Determine the [X, Y] coordinate at the center of the cell enclosing the given text.  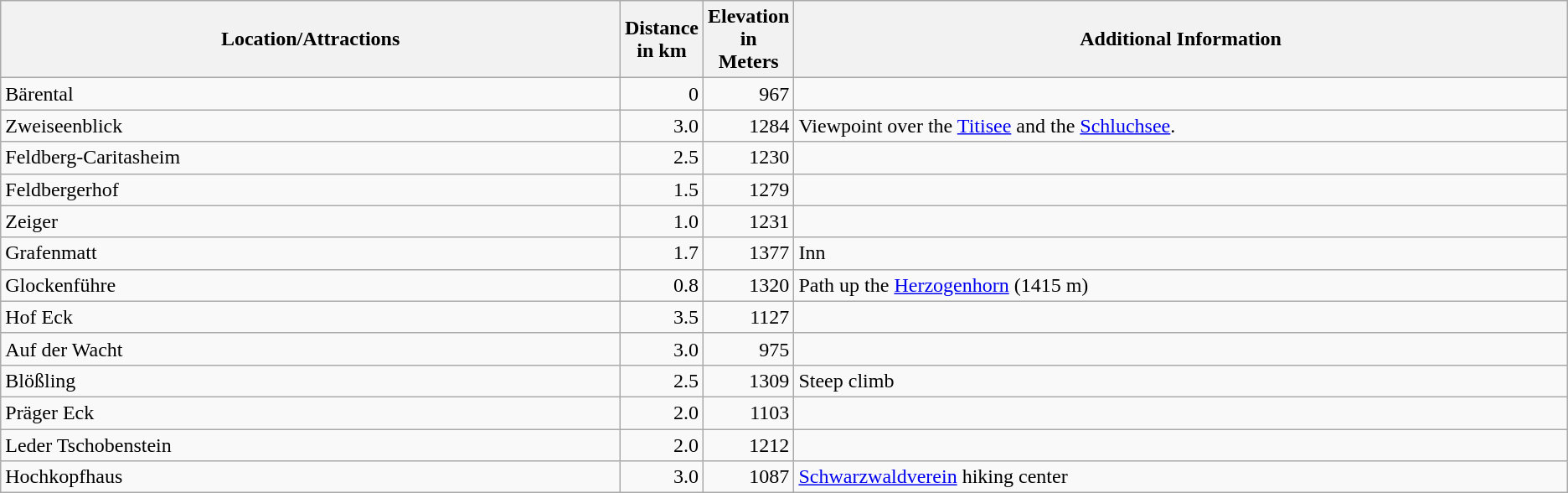
1231 [748, 221]
1212 [748, 445]
Viewpoint over the Titisee and the Schluchsee. [1181, 126]
Steep climb [1181, 381]
1103 [748, 413]
Grafenmatt [311, 253]
967 [748, 94]
0.8 [662, 285]
Location/Attractions [311, 39]
Glockenführe [311, 285]
1.0 [662, 221]
Blößling [311, 381]
Path up the Herzogenhorn (1415 m) [1181, 285]
1.7 [662, 253]
975 [748, 349]
1.5 [662, 189]
Distance in km [662, 39]
Schwarzwaldverein hiking center [1181, 477]
Feldbergerhof [311, 189]
1087 [748, 477]
1279 [748, 189]
Leder Tschobenstein [311, 445]
Hof Eck [311, 317]
Zeiger [311, 221]
Hochkopfhaus [311, 477]
1320 [748, 285]
1284 [748, 126]
Zweiseenblick [311, 126]
Auf der Wacht [311, 349]
1309 [748, 381]
3.5 [662, 317]
1230 [748, 158]
Additional Information [1181, 39]
Inn [1181, 253]
Feldberg-Caritasheim [311, 158]
0 [662, 94]
Bärental [311, 94]
Elevation in Meters [748, 39]
Präger Eck [311, 413]
1377 [748, 253]
1127 [748, 317]
